Provide the [x, y] coordinate of the cell's center where the given text is located.  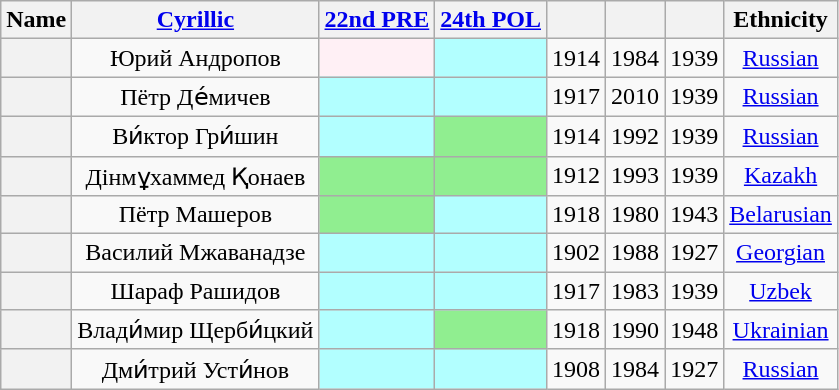
Georgian [781, 253]
Пётр Машеров [196, 215]
1990 [636, 330]
Дми́трий Усти́нов [196, 369]
Юрий Андропов [196, 58]
Name [36, 20]
22nd PRE [377, 20]
Uzbek [781, 291]
Kazakh [781, 176]
1943 [694, 215]
1912 [576, 176]
Влади́мир Щерби́цкий [196, 330]
Belarusian [781, 215]
1983 [636, 291]
1948 [694, 330]
1902 [576, 253]
Cyrillic [196, 20]
Ethnicity [781, 20]
Ukrainian [781, 330]
1992 [636, 136]
1908 [576, 369]
Дінмұхаммед Қонаев [196, 176]
Василий Мжаванадзе [196, 253]
Пётр Де́мичев [196, 97]
1993 [636, 176]
24th POL [491, 20]
1988 [636, 253]
2010 [636, 97]
Ви́ктор Гри́шин [196, 136]
Шараф Рашидов [196, 291]
1980 [636, 215]
